From the cell containing the given text, extract its center point as [x, y] coordinate. 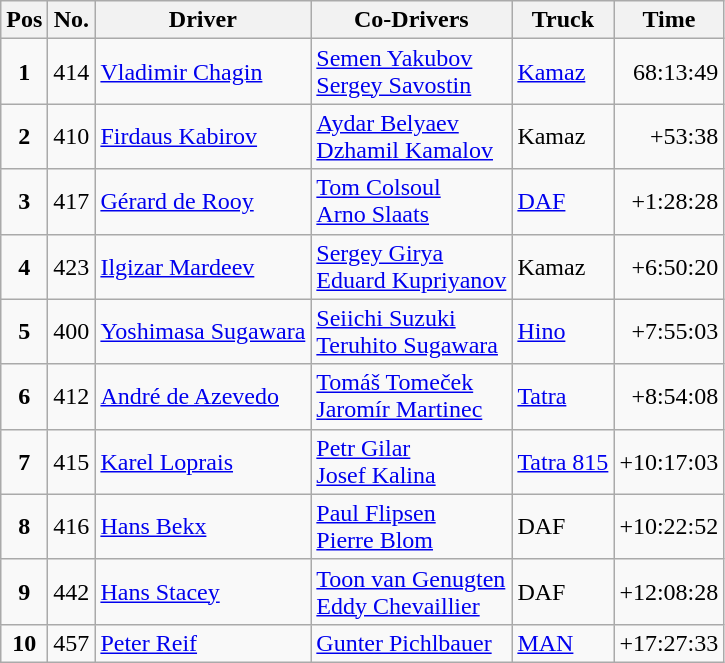
André de Azevedo [203, 396]
+17:27:33 [669, 643]
Time [669, 20]
Co-Drivers [412, 20]
5 [24, 332]
MAN [563, 643]
+7:55:03 [669, 332]
417 [72, 202]
68:13:49 [669, 72]
Ilgizar Mardeev [203, 266]
Tomáš Tomeček Jaromír Martinec [412, 396]
Sergey Girya Eduard Kupriyanov [412, 266]
Gunter Pichlbauer [412, 643]
+8:54:08 [669, 396]
Truck [563, 20]
+10:17:03 [669, 462]
Driver [203, 20]
416 [72, 526]
442 [72, 592]
457 [72, 643]
+12:08:28 [669, 592]
423 [72, 266]
1 [24, 72]
414 [72, 72]
Vladimir Chagin [203, 72]
Karel Loprais [203, 462]
Aydar Belyaev Dzhamil Kamalov [412, 136]
3 [24, 202]
Paul Flipsen Pierre Blom [412, 526]
Tatra [563, 396]
6 [24, 396]
8 [24, 526]
+6:50:20 [669, 266]
No. [72, 20]
Peter Reif [203, 643]
+1:28:28 [669, 202]
Seiichi Suzuki Teruhito Sugawara [412, 332]
Pos [24, 20]
Petr Gilar Josef Kalina [412, 462]
4 [24, 266]
7 [24, 462]
Gérard de Rooy [203, 202]
Firdaus Kabirov [203, 136]
Yoshimasa Sugawara [203, 332]
+10:22:52 [669, 526]
Semen Yakubov Sergey Savostin [412, 72]
9 [24, 592]
412 [72, 396]
2 [24, 136]
Hans Stacey [203, 592]
Toon van Genugten Eddy Chevaillier [412, 592]
Hino [563, 332]
10 [24, 643]
+53:38 [669, 136]
400 [72, 332]
415 [72, 462]
Tom Colsoul Arno Slaats [412, 202]
410 [72, 136]
Hans Bekx [203, 526]
Tatra 815 [563, 462]
